Locate the cell with the specified text and output its [x, y] center coordinate. 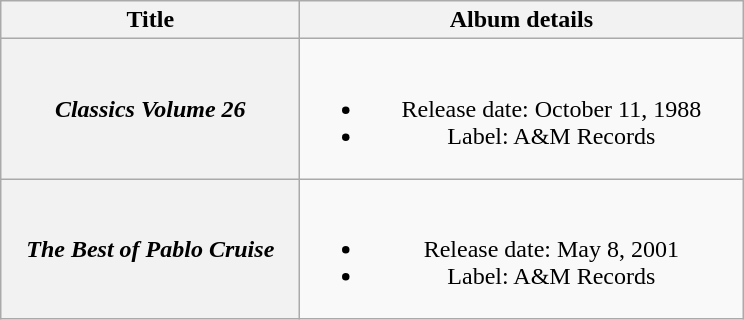
Classics Volume 26 [150, 109]
Title [150, 20]
Album details [522, 20]
The Best of Pablo Cruise [150, 249]
Release date: October 11, 1988Label: A&M Records [522, 109]
Release date: May 8, 2001Label: A&M Records [522, 249]
